Extract the (X, Y) coordinate from the center of the cell holding the provided text.  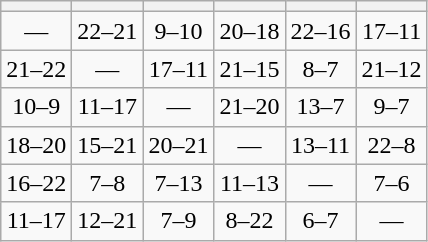
21–20 (250, 107)
22–16 (320, 31)
21–15 (250, 69)
13–7 (320, 107)
22–8 (392, 145)
22–21 (108, 31)
18–20 (36, 145)
7–8 (108, 183)
21–22 (36, 69)
20–21 (178, 145)
12–21 (108, 221)
13–11 (320, 145)
8–7 (320, 69)
7–9 (178, 221)
16–22 (36, 183)
7–13 (178, 183)
11–13 (250, 183)
7–6 (392, 183)
9–10 (178, 31)
15–21 (108, 145)
10–9 (36, 107)
20–18 (250, 31)
8–22 (250, 221)
21–12 (392, 69)
9–7 (392, 107)
6–7 (320, 221)
